Provide the [x, y] coordinate of the cell's center where the given text is located.  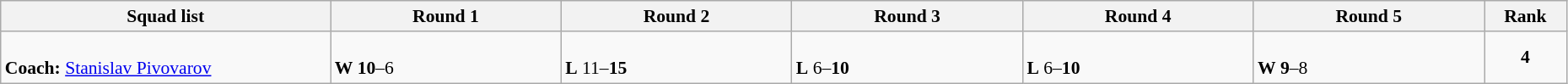
Round 3 [908, 16]
Round 2 [676, 16]
Round 4 [1138, 16]
Squad list [165, 16]
W 10–6 [446, 58]
4 [1526, 58]
L 11–15 [676, 58]
Coach: Stanislav Pivovarov [165, 58]
Rank [1526, 16]
Round 5 [1369, 16]
W 9–8 [1369, 58]
Round 1 [446, 16]
